Return the (X, Y) coordinate for the center point of the cell that contains the specified text.  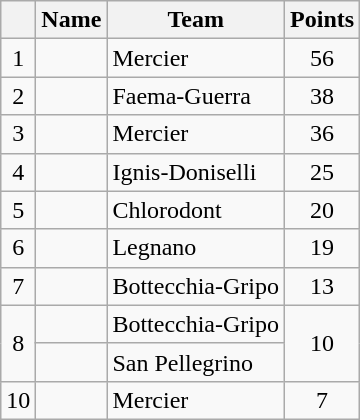
8 (18, 343)
56 (322, 58)
Legnano (196, 248)
3 (18, 134)
5 (18, 210)
San Pellegrino (196, 362)
1 (18, 58)
2 (18, 96)
Ignis-Doniselli (196, 172)
Name (72, 20)
25 (322, 172)
19 (322, 248)
Faema-Guerra (196, 96)
4 (18, 172)
13 (322, 286)
6 (18, 248)
20 (322, 210)
36 (322, 134)
Points (322, 20)
38 (322, 96)
Team (196, 20)
Chlorodont (196, 210)
